Pinpoint the cell where the given text exists, returning its [x, y] midpoint coordinate. 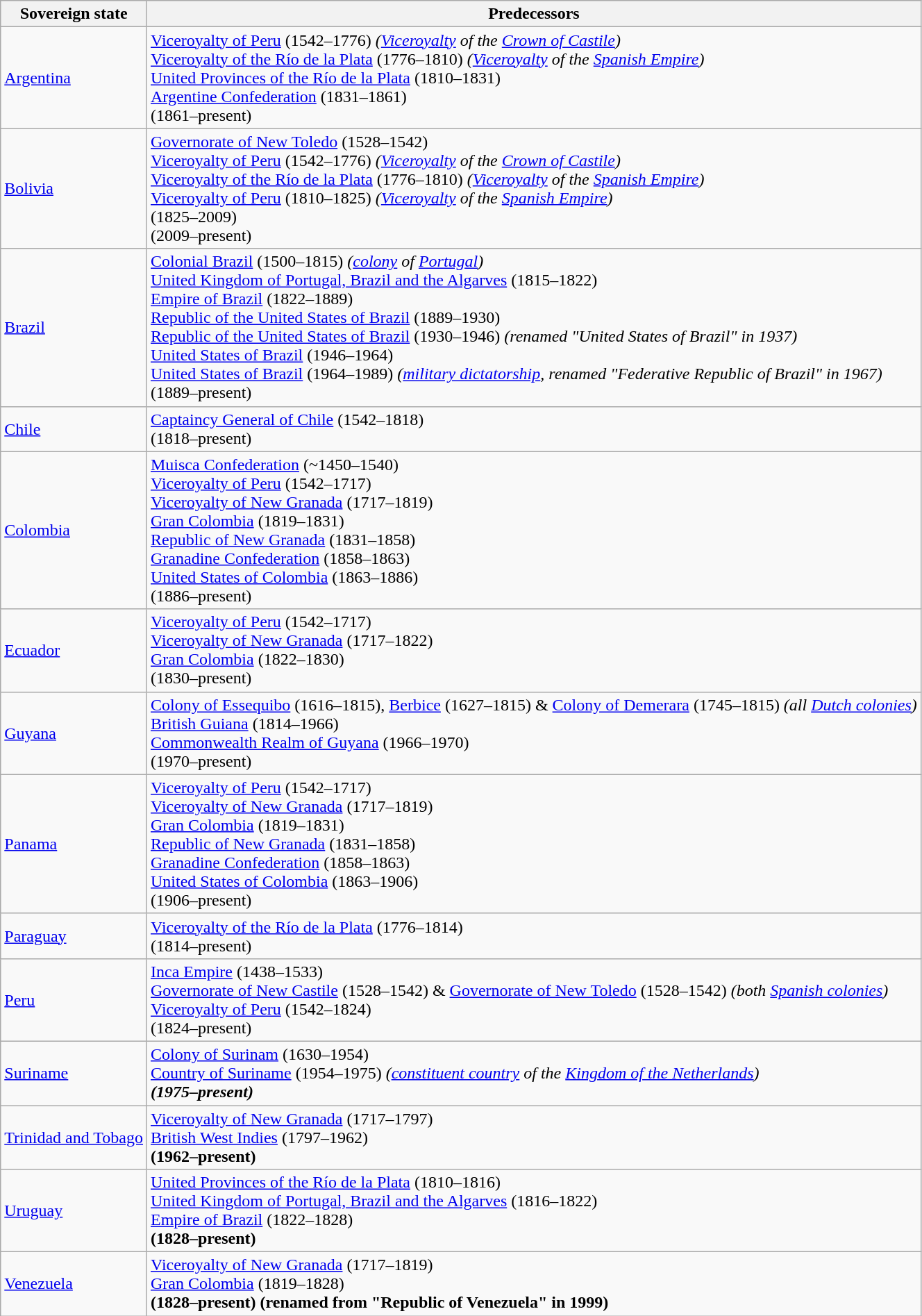
Viceroyalty of New Granada (1717–1819) Gran Colombia (1819–1828) (1828–present) (renamed from "Republic of Venezuela" in 1999) [533, 1284]
Argentina [74, 78]
Guyana [74, 733]
Colony of Surinam (1630–1954) Country of Suriname (1954–1975) (constituent country of the Kingdom of the Netherlands) (1975–present) [533, 1073]
Bolivia [74, 189]
Suriname [74, 1073]
Viceroyalty of New Granada (1717–1797) British West Indies (1797–1962) (1962–present) [533, 1138]
Brazil [74, 328]
Venezuela [74, 1284]
Viceroyalty of Peru (1542–1717) Viceroyalty of New Granada (1717–1822) Gran Colombia (1822–1830) (1830–present) [533, 650]
Chile [74, 429]
Sovereign state [74, 14]
Predecessors [533, 14]
Ecuador [74, 650]
Captaincy General of Chile (1542–1818) (1818–present) [533, 429]
Viceroyalty of the Río de la Plata (1776–1814) (1814–present) [533, 936]
Paraguay [74, 936]
Panama [74, 844]
Colombia [74, 531]
Peru [74, 1000]
Trinidad and Tobago [74, 1138]
Uruguay [74, 1211]
